For the text-containing cell, return its midpoint in (X, Y) coordinate format. 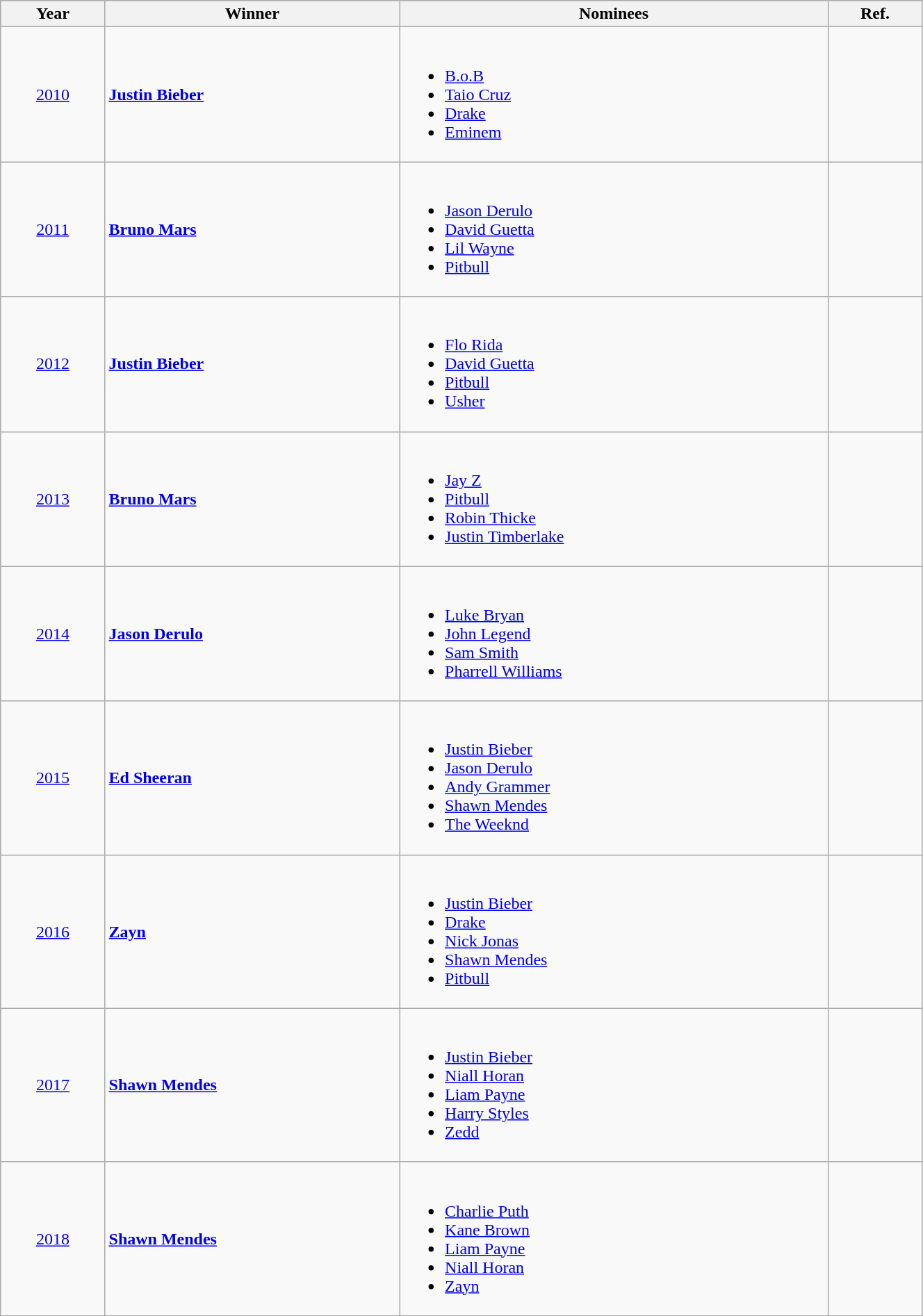
Winner (252, 14)
Flo RidaDavid GuettaPitbullUsher (614, 364)
B.o.BTaio CruzDrakeEminem (614, 94)
Year (53, 14)
2014 (53, 634)
2011 (53, 229)
Jason Derulo (252, 634)
Ed Sheeran (252, 778)
Nominees (614, 14)
Luke BryanJohn LegendSam SmithPharrell Williams (614, 634)
Jay ZPitbullRobin ThickeJustin Timberlake (614, 499)
Zayn (252, 931)
2015 (53, 778)
Justin BieberDrakeNick JonasShawn MendesPitbull (614, 931)
Justin BieberJason DeruloAndy GrammerShawn MendesThe Weeknd (614, 778)
2010 (53, 94)
Justin BieberNiall HoranLiam PayneHarry StylesZedd (614, 1085)
Charlie PuthKane BrownLiam PayneNiall HoranZayn (614, 1238)
2013 (53, 499)
2016 (53, 931)
2018 (53, 1238)
Ref. (874, 14)
2012 (53, 364)
Jason DeruloDavid GuettaLil WaynePitbull (614, 229)
2017 (53, 1085)
